Extract the (x, y) coordinate from the center of the cell holding the provided text.  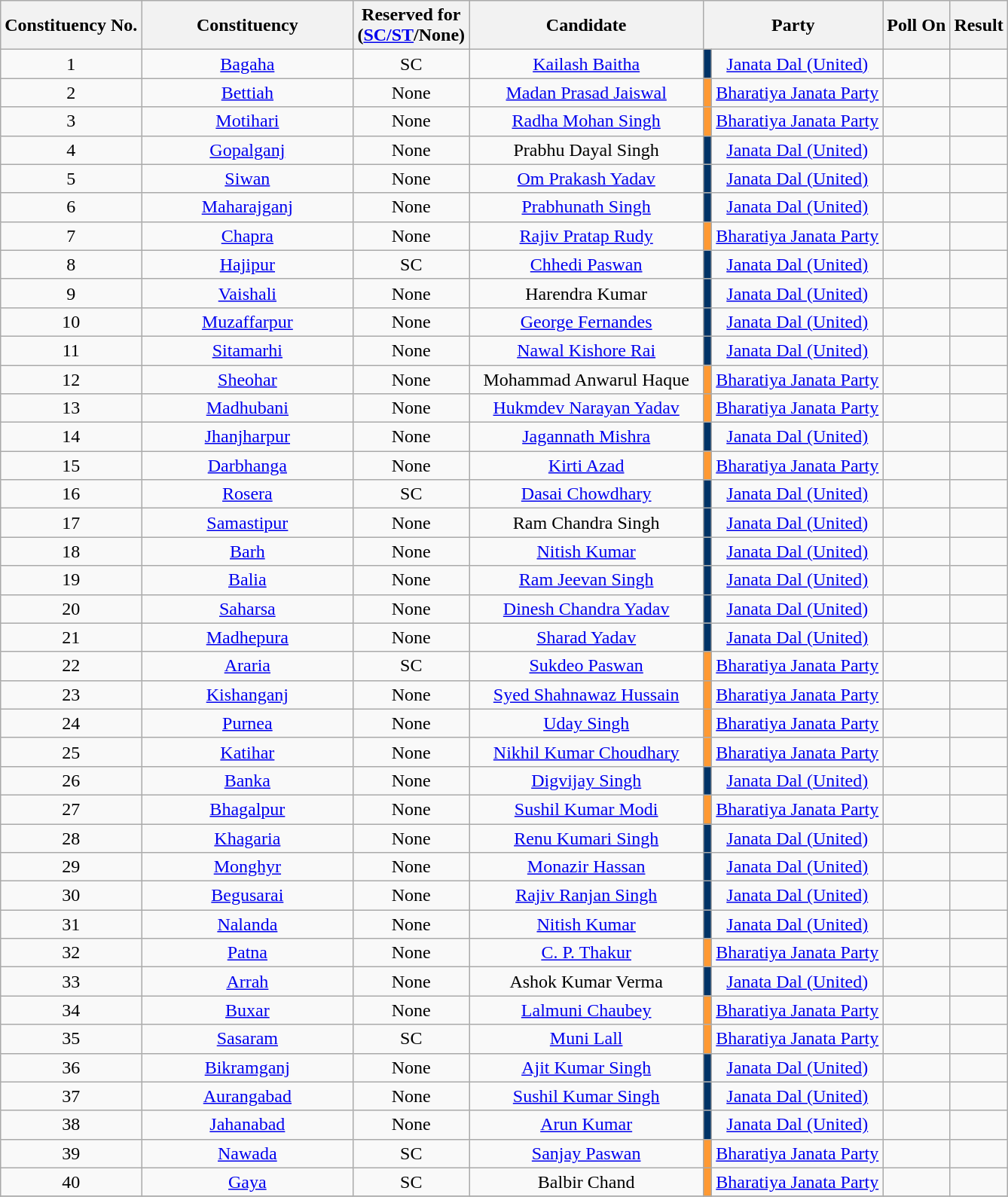
13 (71, 408)
Sharad Yadav (586, 637)
Kirti Azad (586, 466)
22 (71, 666)
C. P. Thakur (586, 953)
Party (793, 26)
Jagannath Mishra (586, 437)
31 (71, 924)
Jahanabad (247, 1125)
Rosera (247, 494)
30 (71, 896)
18 (71, 551)
Samastipur (247, 523)
1 (71, 64)
32 (71, 953)
Kishanganj (247, 695)
35 (71, 1039)
2 (71, 93)
Balia (247, 580)
Sushil Kumar Singh (586, 1096)
Jhanjharpur (247, 437)
Rajiv Pratap Rudy (586, 236)
23 (71, 695)
Result (979, 26)
Nawal Kishore Rai (586, 350)
14 (71, 437)
Darbhanga (247, 466)
Dasai Chowdhary (586, 494)
George Fernandes (586, 322)
Mohammad Anwarul Haque (586, 379)
Constituency No. (71, 26)
Madhubani (247, 408)
Banka (247, 780)
Ajit Kumar Singh (586, 1067)
29 (71, 867)
5 (71, 179)
Sitamarhi (247, 350)
Digvijay Singh (586, 780)
Sasaram (247, 1039)
Aurangabad (247, 1096)
Harendra Kumar (586, 293)
Uday Singh (586, 723)
Siwan (247, 179)
20 (71, 609)
Katihar (247, 752)
Syed Shahnawaz Hussain (586, 695)
Barh (247, 551)
24 (71, 723)
7 (71, 236)
11 (71, 350)
Ashok Kumar Verma (586, 982)
36 (71, 1067)
Sanjay Paswan (586, 1153)
34 (71, 1010)
10 (71, 322)
Candidate (586, 26)
Nikhil Kumar Choudhary (586, 752)
Dinesh Chandra Yadav (586, 609)
Gopalganj (247, 150)
15 (71, 466)
Nawada (247, 1153)
19 (71, 580)
Hajipur (247, 264)
Sushil Kumar Modi (586, 809)
37 (71, 1096)
Purnea (247, 723)
27 (71, 809)
Vaishali (247, 293)
Bagaha (247, 64)
28 (71, 838)
Balbir Chand (586, 1182)
Maharajganj (247, 207)
Gaya (247, 1182)
Bhagalpur (247, 809)
17 (71, 523)
Chhedi Paswan (586, 264)
3 (71, 121)
Rajiv Ranjan Singh (586, 896)
Kailash Baitha (586, 64)
Poll On (916, 26)
40 (71, 1182)
Renu Kumari Singh (586, 838)
25 (71, 752)
Khagaria (247, 838)
Hukmdev Narayan Yadav (586, 408)
12 (71, 379)
16 (71, 494)
Lalmuni Chaubey (586, 1010)
Om Prakash Yadav (586, 179)
Madan Prasad Jaiswal (586, 93)
Prabhu Dayal Singh (586, 150)
Motihari (247, 121)
Madhepura (247, 637)
Reserved for(SC/ST/None) (411, 26)
Ram Chandra Singh (586, 523)
8 (71, 264)
Radha Mohan Singh (586, 121)
Arun Kumar (586, 1125)
Monghyr (247, 867)
6 (71, 207)
Muni Lall (586, 1039)
Constituency (247, 26)
9 (71, 293)
38 (71, 1125)
Buxar (247, 1010)
4 (71, 150)
Ram Jeevan Singh (586, 580)
Araria (247, 666)
Bikramganj (247, 1067)
Sukdeo Paswan (586, 666)
Arrah (247, 982)
Bettiah (247, 93)
Prabhunath Singh (586, 207)
Begusarai (247, 896)
39 (71, 1153)
Chapra (247, 236)
Nalanda (247, 924)
Saharsa (247, 609)
Muzaffarpur (247, 322)
21 (71, 637)
Sheohar (247, 379)
26 (71, 780)
Patna (247, 953)
33 (71, 982)
Monazir Hassan (586, 867)
